Extract the (x, y) coordinate from the center of the cell holding the provided text.  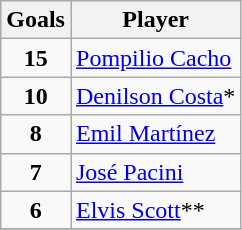
7 (36, 172)
Emil Martínez (155, 134)
José Pacini (155, 172)
6 (36, 210)
Elvis Scott** (155, 210)
Player (155, 20)
Goals (36, 20)
10 (36, 96)
Denilson Costa* (155, 96)
15 (36, 58)
Pompilio Cacho (155, 58)
8 (36, 134)
